Capture the cell that displays the provided text and extract its [x, y] central coordinate. 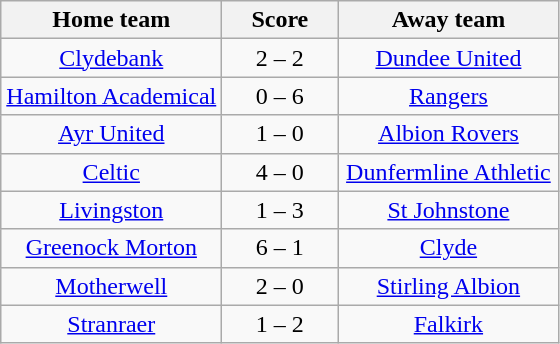
1 – 3 [280, 210]
Celtic [112, 172]
4 – 0 [280, 172]
0 – 6 [280, 96]
Motherwell [112, 286]
Dundee United [448, 58]
Clyde [448, 248]
Stranraer [112, 324]
Away team [448, 20]
1 – 2 [280, 324]
Livingston [112, 210]
2 – 2 [280, 58]
Score [280, 20]
Stirling Albion [448, 286]
Rangers [448, 96]
2 – 0 [280, 286]
1 – 0 [280, 134]
Greenock Morton [112, 248]
Hamilton Academical [112, 96]
Ayr United [112, 134]
Albion Rovers [448, 134]
St Johnstone [448, 210]
Dunfermline Athletic [448, 172]
Clydebank [112, 58]
Falkirk [448, 324]
6 – 1 [280, 248]
Home team [112, 20]
